Return the (x, y) coordinate for the center point of the cell that contains the specified text.  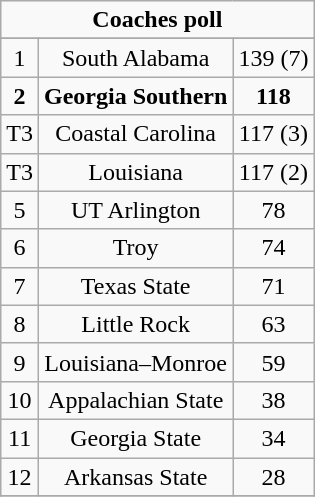
71 (274, 286)
Coaches poll (158, 20)
9 (20, 362)
5 (20, 210)
Louisiana (135, 172)
Arkansas State (135, 477)
74 (274, 248)
118 (274, 96)
2 (20, 96)
8 (20, 324)
South Alabama (135, 58)
Louisiana–Monroe (135, 362)
Appalachian State (135, 400)
1 (20, 58)
117 (3) (274, 134)
UT Arlington (135, 210)
Little Rock (135, 324)
63 (274, 324)
10 (20, 400)
59 (274, 362)
28 (274, 477)
12 (20, 477)
Texas State (135, 286)
117 (2) (274, 172)
139 (7) (274, 58)
6 (20, 248)
7 (20, 286)
38 (274, 400)
Troy (135, 248)
Georgia Southern (135, 96)
Georgia State (135, 438)
34 (274, 438)
11 (20, 438)
78 (274, 210)
Coastal Carolina (135, 134)
